Capture the cell that displays the provided text and extract its [x, y] central coordinate. 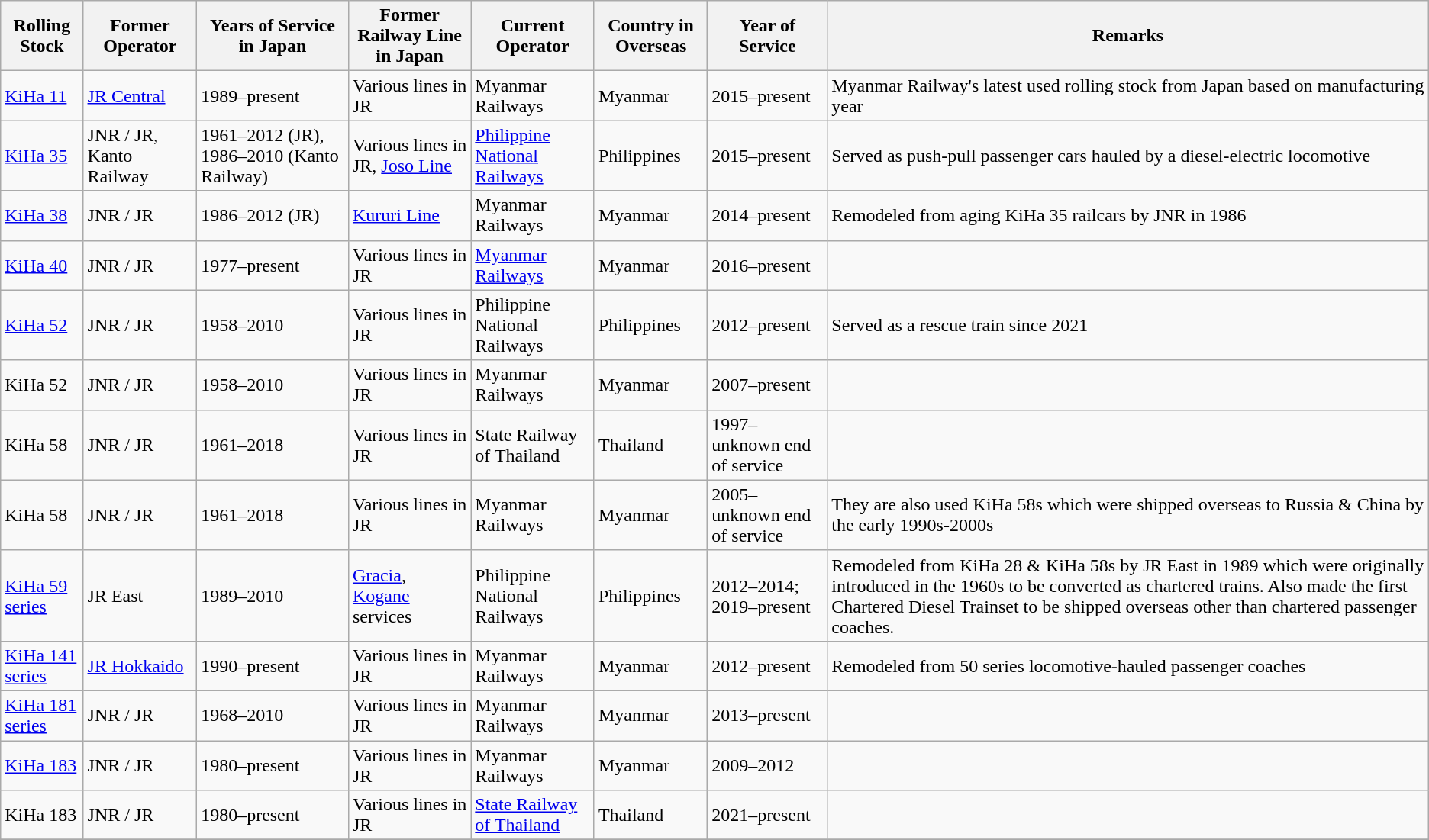
Current Operator [533, 36]
Remarks [1128, 36]
2007–present [768, 385]
KiHa 38 [42, 215]
1961–2012 (JR), 1986–2010 (Kanto Railway) [273, 156]
Rolling Stock [42, 36]
2009–2012 [768, 764]
Gracia, Kogane services [409, 595]
They are also used KiHa 58s which were shipped overseas to Russia & China by the early 1990s-2000s [1128, 515]
KiHa 11 [42, 96]
Years of Service in Japan [273, 36]
KiHa 181 series [42, 716]
1968–2010 [273, 716]
Kururi Line [409, 215]
JR Hokkaido [140, 665]
KiHa 35 [42, 156]
2005–unknown end of service [768, 515]
1989–present [273, 96]
Remodeled from aging KiHa 35 railcars by JNR in 1986 [1128, 215]
Served as a rescue train since 2021 [1128, 325]
Served as push-pull passenger cars hauled by a diesel-electric locomotive [1128, 156]
1997–unknown end of service [768, 445]
JR Central [140, 96]
2016–present [768, 266]
1977–present [273, 266]
Former Railway Line in Japan [409, 36]
Year of Service [768, 36]
1986–2012 (JR) [273, 215]
JR East [140, 595]
2014–present [768, 215]
Various lines in JR, Joso Line [409, 156]
KiHa 141 series [42, 665]
Remodeled from 50 series locomotive-hauled passenger coaches [1128, 665]
2012–2014; 2019–present [768, 595]
2021–present [768, 815]
Myanmar Railway's latest used rolling stock from Japan based on manufacturing year [1128, 96]
Former Operator [140, 36]
JNR / JR, Kanto Railway [140, 156]
KiHa 59 series [42, 595]
2013–present [768, 716]
1990–present [273, 665]
Country in Overseas [650, 36]
1989–2010 [273, 595]
KiHa 40 [42, 266]
